Locate the cell with the specified text and output its (X, Y) center coordinate. 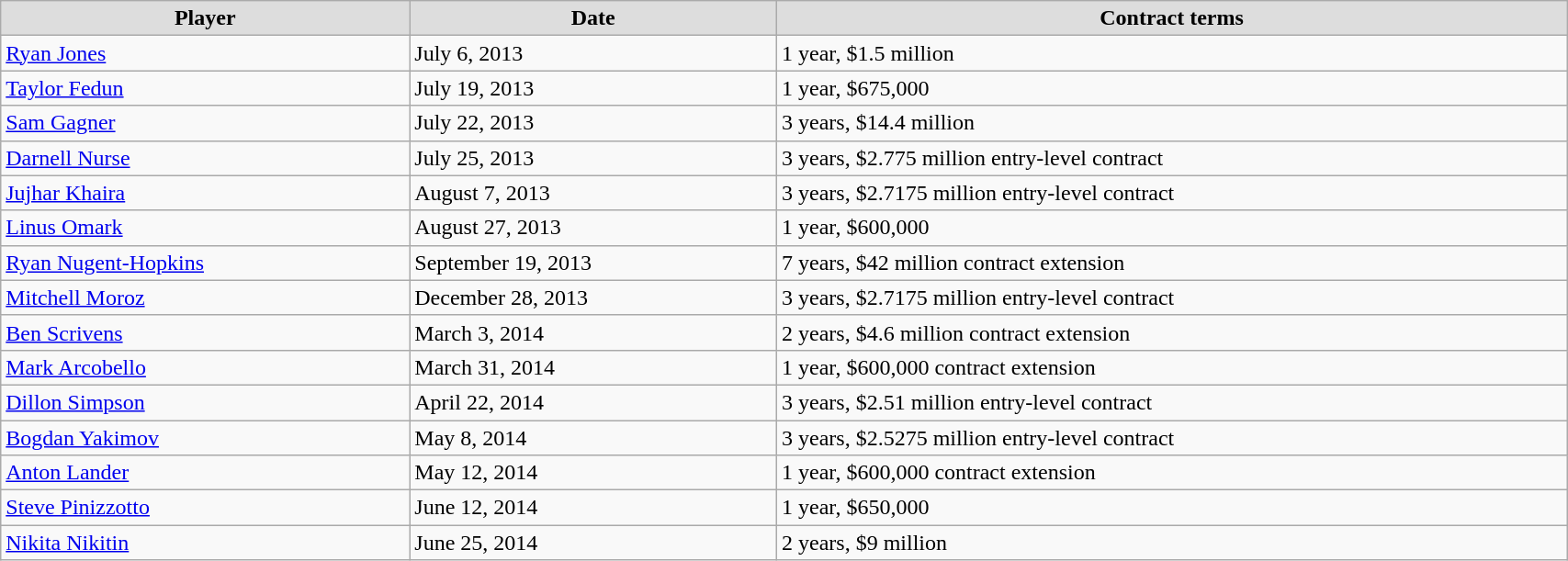
June 12, 2014 (593, 508)
July 6, 2013 (593, 53)
Mitchell Moroz (206, 297)
Player (206, 18)
1 year, $675,000 (1172, 88)
Date (593, 18)
August 7, 2013 (593, 193)
July 19, 2013 (593, 88)
July 22, 2013 (593, 123)
Darnell Nurse (206, 158)
3 years, $14.4 million (1172, 123)
March 31, 2014 (593, 367)
March 3, 2014 (593, 332)
3 years, $2.51 million entry-level contract (1172, 402)
Nikita Nikitin (206, 543)
Dillon Simpson (206, 402)
August 27, 2013 (593, 228)
Mark Arcobello (206, 367)
June 25, 2014 (593, 543)
1 year, $600,000 (1172, 228)
April 22, 2014 (593, 402)
1 year, $650,000 (1172, 508)
Ryan Jones (206, 53)
May 8, 2014 (593, 438)
Ryan Nugent-Hopkins (206, 263)
Bogdan Yakimov (206, 438)
2 years, $9 million (1172, 543)
July 25, 2013 (593, 158)
Taylor Fedun (206, 88)
May 12, 2014 (593, 473)
7 years, $42 million contract extension (1172, 263)
3 years, $2.5275 million entry-level contract (1172, 438)
1 year, $1.5 million (1172, 53)
3 years, $2.775 million entry-level contract (1172, 158)
Contract terms (1172, 18)
Jujhar Khaira (206, 193)
September 19, 2013 (593, 263)
Sam Gagner (206, 123)
Steve Pinizzotto (206, 508)
2 years, $4.6 million contract extension (1172, 332)
December 28, 2013 (593, 297)
Ben Scrivens (206, 332)
Linus Omark (206, 228)
Anton Lander (206, 473)
